From the cell containing the given text, extract its center point as (x, y) coordinate. 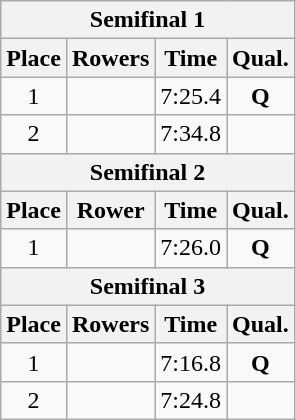
7:16.8 (191, 362)
7:26.0 (191, 248)
Rower (110, 210)
Semifinal 2 (148, 172)
7:34.8 (191, 134)
Semifinal 3 (148, 286)
Semifinal 1 (148, 20)
7:25.4 (191, 96)
7:24.8 (191, 400)
